Locate the cell with the specified text and output its (x, y) center coordinate. 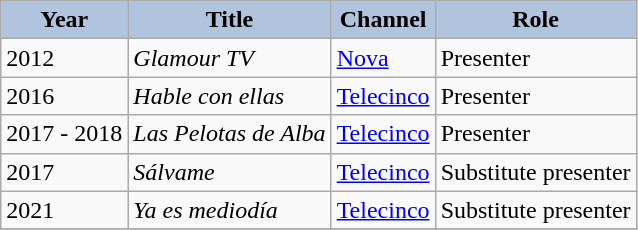
Glamour TV (230, 58)
2012 (64, 58)
Ya es mediodía (230, 210)
Channel (383, 20)
2021 (64, 210)
2016 (64, 96)
Year (64, 20)
2017 (64, 172)
Sálvame (230, 172)
Nova (383, 58)
2017 - 2018 (64, 134)
Role (536, 20)
Hable con ellas (230, 96)
Title (230, 20)
Las Pelotas de Alba (230, 134)
